Return the [x, y] coordinate for the center point of the cell that contains the specified text.  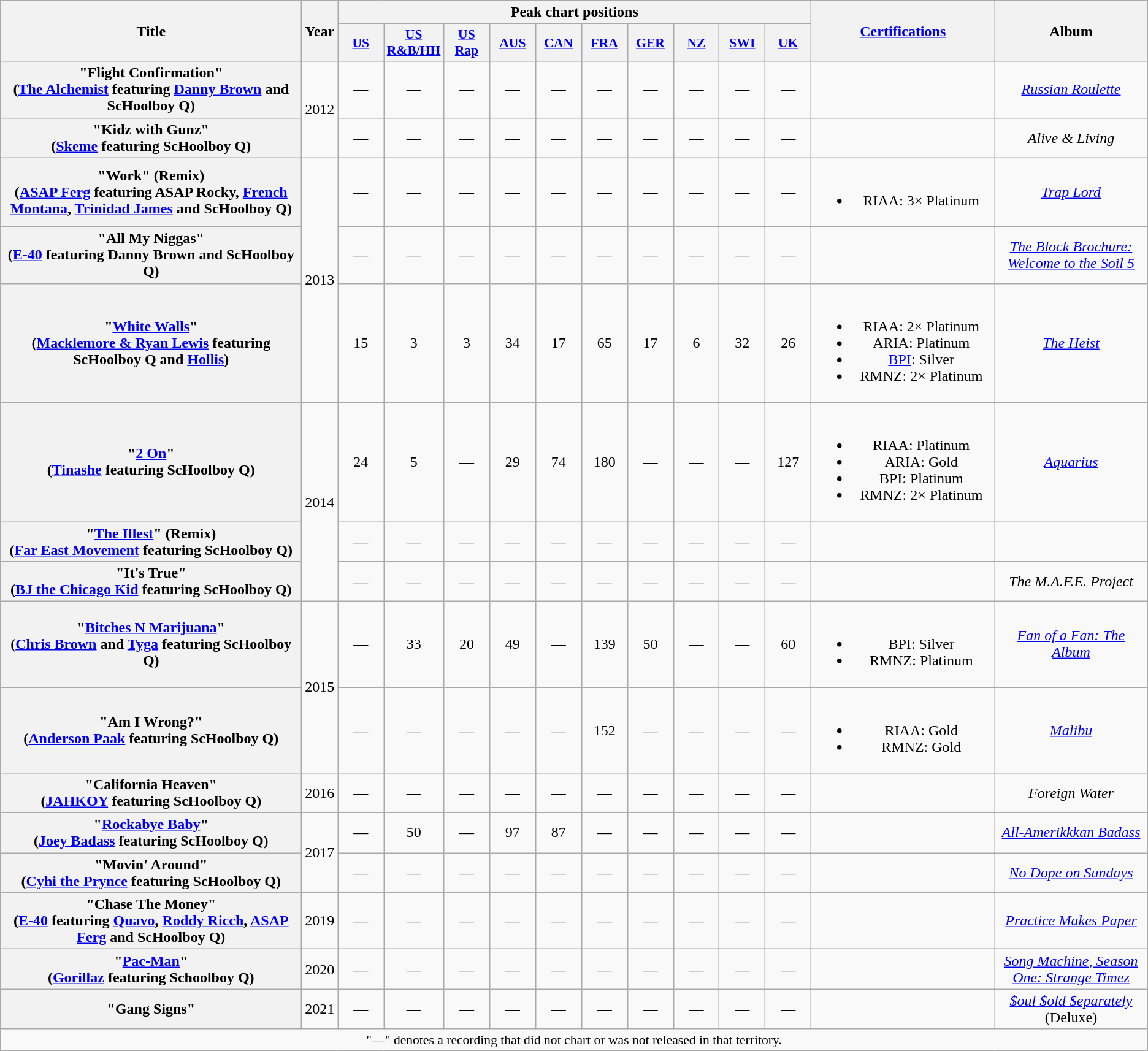
60 [789, 644]
$oul $old $eparately (Deluxe) [1071, 1009]
SWI [742, 43]
"Kidz with Gunz"(Skeme featuring ScHoolboy Q) [151, 137]
5 [414, 462]
Aquarius [1071, 462]
"Flight Confirmation"(The Alchemist featuring Danny Brown and ScHoolboy Q) [151, 90]
2016 [320, 793]
Peak chart positions [575, 12]
Malibu [1071, 730]
"Movin' Around"(Cyhi the Prynce featuring ScHoolboy Q) [151, 873]
"All My Niggas"(E-40 featuring Danny Brown and ScHoolboy Q) [151, 255]
2015 [320, 687]
97 [513, 833]
NZ [697, 43]
2020 [320, 969]
6 [697, 343]
15 [361, 343]
Foreign Water [1071, 793]
26 [789, 343]
FRA [605, 43]
The Block Brochure: Welcome to the Soil 5 [1071, 255]
65 [605, 343]
2021 [320, 1009]
The M.A.F.E. Project [1071, 581]
USR&B/HH [414, 43]
UK [789, 43]
"The Illest" (Remix)(Far East Movement featuring ScHoolboy Q) [151, 541]
32 [742, 343]
"Am I Wrong?"(Anderson Paak featuring ScHoolboy Q) [151, 730]
"It's True"(BJ the Chicago Kid featuring ScHoolboy Q) [151, 581]
"Gang Signs" [151, 1009]
139 [605, 644]
RIAA: 3× Platinum [903, 193]
33 [414, 644]
2014 [320, 502]
87 [558, 833]
127 [789, 462]
34 [513, 343]
BPI: SilverRMNZ: Platinum [903, 644]
152 [605, 730]
29 [513, 462]
"Bitches N Marijuana"(Chris Brown and Tyga featuring ScHoolboy Q) [151, 644]
AUS [513, 43]
The Heist [1071, 343]
74 [558, 462]
49 [513, 644]
Album [1071, 31]
Trap Lord [1071, 193]
"Pac-Man"(Gorillaz featuring Schoolboy Q) [151, 969]
Practice Makes Paper [1071, 921]
"White Walls"(Macklemore & Ryan Lewis featuring ScHoolboy Q and Hollis) [151, 343]
CAN [558, 43]
24 [361, 462]
USRap [466, 43]
RIAA: PlatinumARIA: GoldBPI: PlatinumRMNZ: 2× Platinum [903, 462]
"Chase The Money"(E-40 featuring Quavo, Roddy Ricch, ASAP Ferg and ScHoolboy Q) [151, 921]
RIAA: 2× PlatinumARIA: PlatinumBPI: SilverRMNZ: 2× Platinum [903, 343]
GER [650, 43]
Certifications [903, 31]
Russian Roulette [1071, 90]
"—" denotes a recording that did not chart or was not released in that territory. [574, 1040]
Title [151, 31]
All-Amerikkkan Badass [1071, 833]
2012 [320, 109]
20 [466, 644]
Song Machine, Season One: Strange Timez [1071, 969]
"California Heaven"(JAHKOY featuring ScHoolboy Q) [151, 793]
"2 On"(Tinashe featuring ScHoolboy Q) [151, 462]
2019 [320, 921]
Year [320, 31]
Fan of a Fan: The Album [1071, 644]
US [361, 43]
RIAA: GoldRMNZ: Gold [903, 730]
180 [605, 462]
2017 [320, 853]
Alive & Living [1071, 137]
No Dope on Sundays [1071, 873]
"Work" (Remix)(ASAP Ferg featuring ASAP Rocky, French Montana, Trinidad James and ScHoolboy Q) [151, 193]
2013 [320, 280]
"Rockabye Baby"(Joey Badass featuring ScHoolboy Q) [151, 833]
